Return the (X, Y) coordinate for the center point of the cell that contains the specified text.  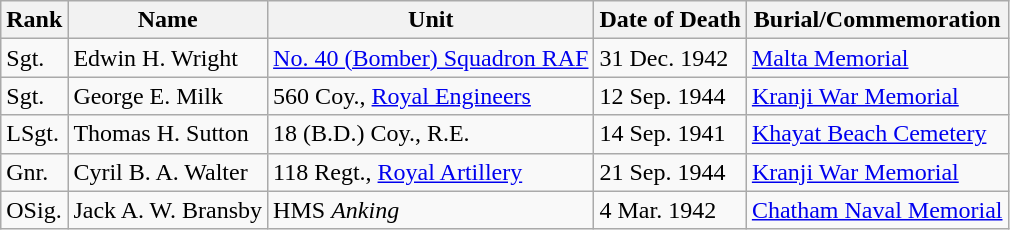
31 Dec. 1942 (670, 58)
OSig. (34, 210)
HMS Anking (431, 210)
560 Coy., Royal Engineers (431, 96)
Burial/Commemoration (877, 20)
Name (168, 20)
George E. Milk (168, 96)
Date of Death (670, 20)
118 Regt., Royal Artillery (431, 172)
No. 40 (Bomber) Squadron RAF (431, 58)
4 Mar. 1942 (670, 210)
18 (B.D.) Coy., R.E. (431, 134)
Khayat Beach Cemetery (877, 134)
Thomas H. Sutton (168, 134)
Malta Memorial (877, 58)
Jack A. W. Bransby (168, 210)
Edwin H. Wright (168, 58)
LSgt. (34, 134)
Unit (431, 20)
Rank (34, 20)
Chatham Naval Memorial (877, 210)
Gnr. (34, 172)
Cyril B. A. Walter (168, 172)
21 Sep. 1944 (670, 172)
14 Sep. 1941 (670, 134)
12 Sep. 1944 (670, 96)
